For the text-containing cell, return its midpoint in (X, Y) coordinate format. 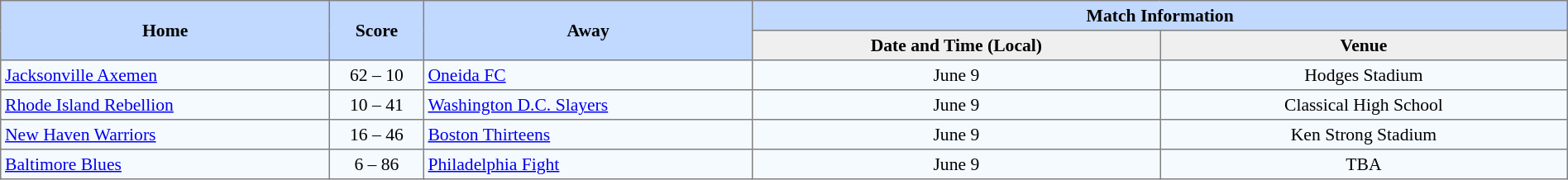
Rhode Island Rebellion (165, 105)
Hodges Stadium (1365, 75)
New Haven Warriors (165, 135)
Oneida FC (588, 75)
6 – 86 (377, 164)
TBA (1365, 164)
62 – 10 (377, 75)
Away (588, 31)
Washington D.C. Slayers (588, 105)
Classical High School (1365, 105)
Boston Thirteens (588, 135)
Score (377, 31)
Philadelphia Fight (588, 164)
Venue (1365, 45)
Date and Time (Local) (956, 45)
10 – 41 (377, 105)
Baltimore Blues (165, 164)
16 – 46 (377, 135)
Ken Strong Stadium (1365, 135)
Match Information (1159, 16)
Jacksonville Axemen (165, 75)
Home (165, 31)
